Capture the cell that displays the provided text and extract its (x, y) central coordinate. 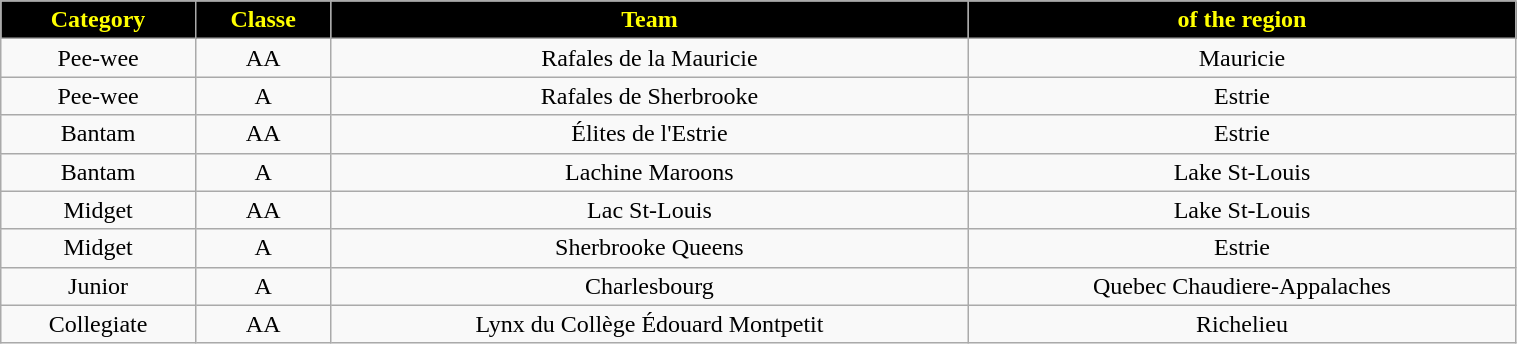
Mauricie (1242, 58)
Team (650, 20)
of the region (1242, 20)
Category (98, 20)
Lac St-Louis (650, 210)
Junior (98, 286)
Classe (263, 20)
Élites de l'Estrie (650, 134)
Rafales de la Mauricie (650, 58)
Rafales de Sherbrooke (650, 96)
Lachine Maroons (650, 172)
Quebec Chaudiere-Appalaches (1242, 286)
Collegiate (98, 324)
Lynx du Collège Édouard Montpetit (650, 324)
Sherbrooke Queens (650, 248)
Charlesbourg (650, 286)
Richelieu (1242, 324)
